Return the (x, y) coordinate for the center point of the cell that contains the specified text.  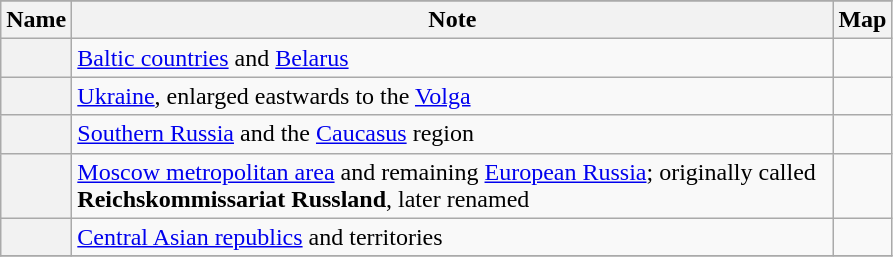
Baltic countries and Belarus (452, 58)
Note (452, 20)
Central Asian republics and territories (452, 237)
Ukraine, enlarged eastwards to the Volga (452, 96)
Southern Russia and the Caucasus region (452, 134)
Map (862, 20)
Name (36, 20)
Moscow metropolitan area and remaining European Russia; originally called Reichskommissariat Russland, later renamed (452, 186)
